Capture the cell that displays the provided text and extract its [x, y] central coordinate. 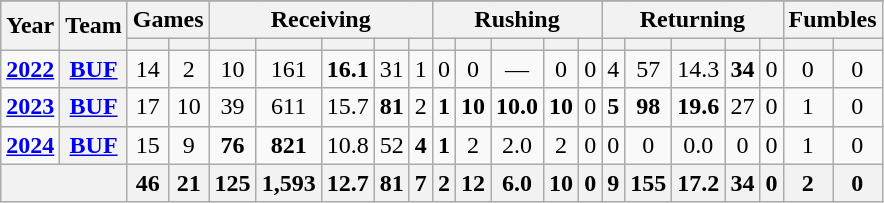
39 [232, 107]
10.0 [516, 107]
611 [288, 107]
14.3 [698, 69]
12.7 [348, 183]
17 [148, 107]
46 [148, 183]
2.0 [516, 145]
21 [188, 183]
Rushing [516, 20]
Team [94, 26]
15 [148, 145]
821 [288, 145]
12 [472, 183]
2023 [30, 107]
52 [392, 145]
1,593 [288, 183]
98 [648, 107]
16.1 [348, 69]
27 [742, 107]
— [516, 69]
Returning [692, 20]
76 [232, 145]
31 [392, 69]
10.8 [348, 145]
6.0 [516, 183]
57 [648, 69]
19.6 [698, 107]
2022 [30, 69]
17.2 [698, 183]
15.7 [348, 107]
2024 [30, 145]
Games [168, 20]
5 [614, 107]
155 [648, 183]
161 [288, 69]
14 [148, 69]
0.0 [698, 145]
7 [420, 183]
Fumbles [832, 20]
125 [232, 183]
Year [30, 26]
Receiving [320, 20]
